Detect which cell encompasses the target text, then output its (X, Y) center coordinate. 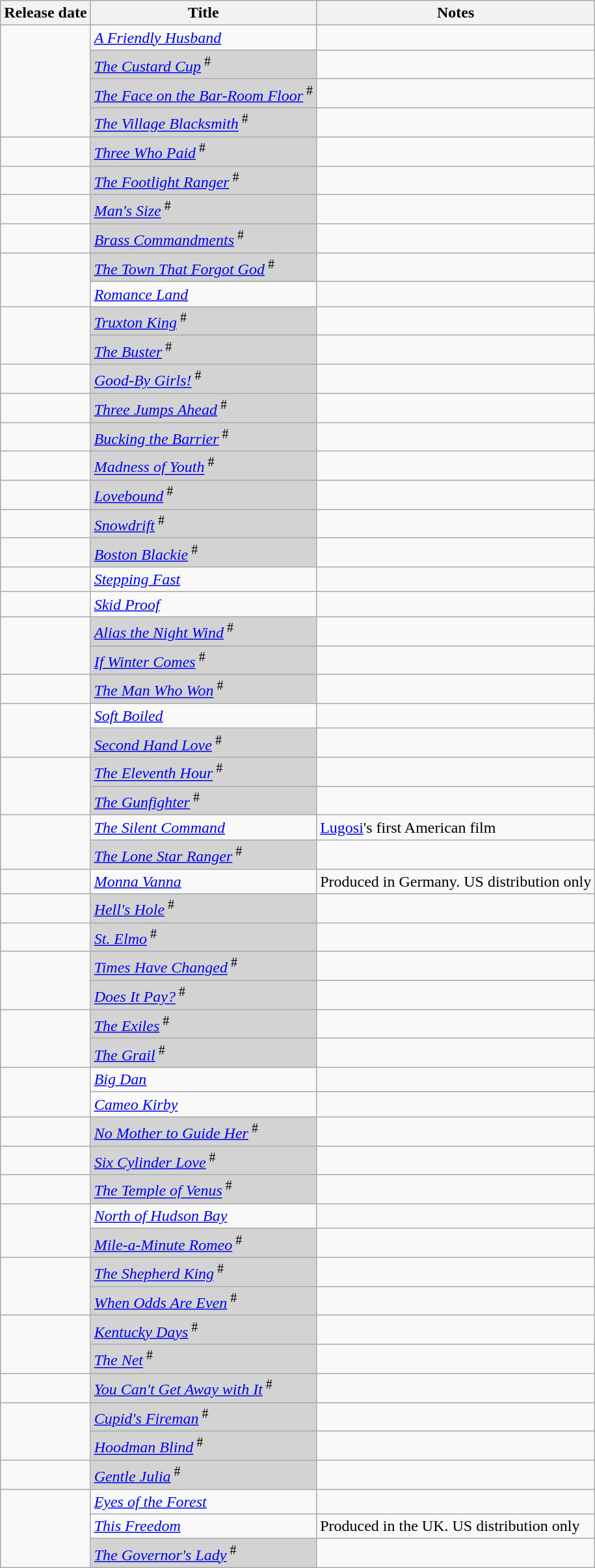
Alias the Night Wind # (204, 631)
If Winter Comes # (204, 660)
Three Jumps Ahead # (204, 408)
Does It Pay? # (204, 995)
Soft Boiled (204, 716)
The Buster # (204, 350)
Madness of Youth # (204, 465)
Produced in the UK. US distribution only (456, 1526)
Lugosi's first American film (456, 828)
The Net # (204, 1359)
Notes (456, 13)
Truxton King # (204, 321)
The Footlight Ranger # (204, 181)
Man's Size # (204, 209)
Skid Proof (204, 604)
Six Cylinder Love # (204, 1161)
The Temple of Venus # (204, 1190)
The Governor's Lady # (204, 1554)
A Friendly Husband (204, 38)
The Grail # (204, 1053)
The Man Who Won # (204, 689)
The Lone Star Ranger # (204, 854)
When Odds Are Even # (204, 1301)
Gentle Julia # (204, 1474)
This Freedom (204, 1526)
Stepping Fast (204, 579)
Eyes of the Forest (204, 1502)
Hoodman Blind # (204, 1446)
The Custard Cup # (204, 65)
Lovebound # (204, 495)
Romance Land (204, 294)
Hell's Hole # (204, 909)
Good-By Girls! # (204, 378)
The Eleventh Hour # (204, 772)
North of Hudson Bay (204, 1216)
You Can't Get Away with It # (204, 1389)
Big Dan (204, 1080)
Cameo Kirby (204, 1104)
Monna Vanna (204, 881)
No Mother to Guide Her # (204, 1131)
The Silent Command (204, 828)
The Town That Forgot God # (204, 268)
The Face on the Bar-Room Floor # (204, 94)
Three Who Paid # (204, 152)
Brass Commandments # (204, 238)
Produced in Germany. US distribution only (456, 881)
Snowdrift # (204, 524)
Second Hand Love # (204, 742)
Boston Blackie # (204, 553)
Times Have Changed # (204, 966)
The Shepherd King # (204, 1272)
Release date (46, 13)
Bucking the Barrier # (204, 437)
Cupid's Fireman # (204, 1417)
Title (204, 13)
St. Elmo # (204, 937)
The Gunfighter # (204, 801)
The Village Blacksmith # (204, 122)
Mile-a-Minute Romeo # (204, 1243)
Kentucky Days # (204, 1330)
The Exiles # (204, 1025)
